Capture the cell that displays the provided text and extract its (X, Y) central coordinate. 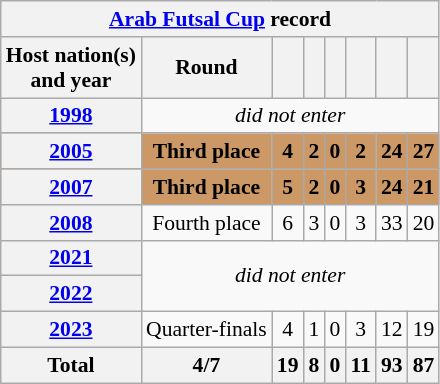
27 (424, 152)
21 (424, 187)
8 (314, 365)
1 (314, 330)
Fourth place (206, 223)
11 (360, 365)
6 (288, 223)
2007 (71, 187)
2005 (71, 152)
Total (71, 365)
93 (392, 365)
Arab Futsal Cup record (220, 19)
2008 (71, 223)
Quarter-finals (206, 330)
4/7 (206, 365)
33 (392, 223)
2022 (71, 294)
1998 (71, 116)
20 (424, 223)
87 (424, 365)
2021 (71, 258)
5 (288, 187)
12 (392, 330)
Round (206, 68)
Host nation(s)and year (71, 68)
2023 (71, 330)
